Scan for the cell matching the given text and deliver its (X, Y) coordinate at center. 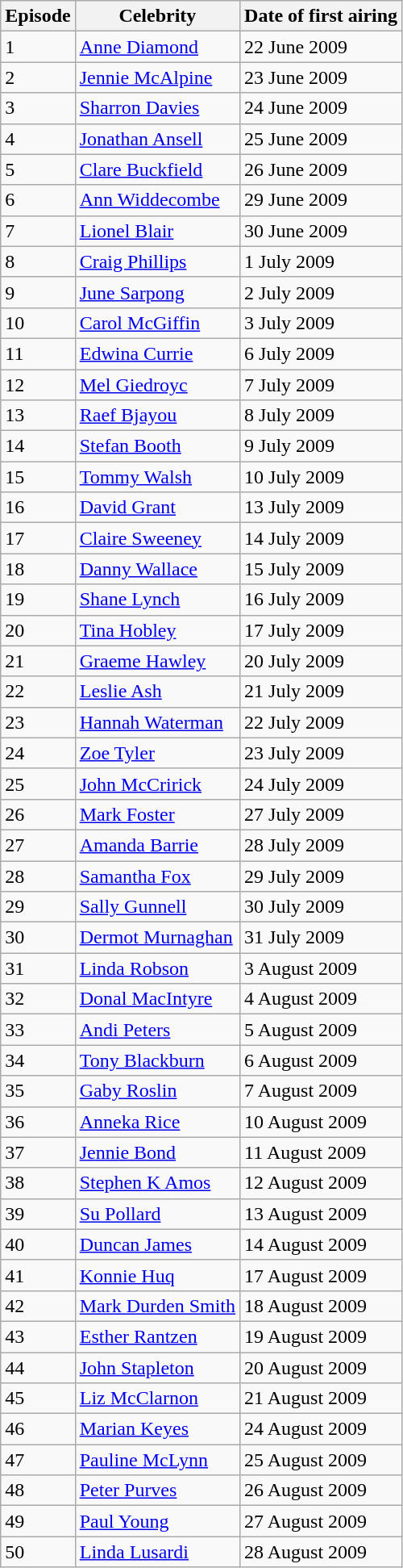
John McCririck (157, 784)
49 (38, 1521)
Mark Foster (157, 814)
19 (38, 600)
2 July 2009 (321, 292)
Linda Lusardi (157, 1552)
31 July 2009 (321, 938)
21 (38, 661)
14 July 2009 (321, 538)
7 July 2009 (321, 385)
Ann Widdecombe (157, 200)
24 (38, 753)
27 August 2009 (321, 1521)
13 August 2009 (321, 1214)
22 July 2009 (321, 722)
2 (38, 77)
Danny Wallace (157, 569)
Tina Hobley (157, 630)
Edwina Currie (157, 353)
36 (38, 1122)
Hannah Waterman (157, 722)
8 July 2009 (321, 416)
32 (38, 999)
Shane Lynch (157, 600)
Lionel Blair (157, 231)
11 (38, 353)
17 (38, 538)
20 July 2009 (321, 661)
24 July 2009 (321, 784)
Mark Durden Smith (157, 1306)
6 July 2009 (321, 353)
19 August 2009 (321, 1336)
Jennie Bond (157, 1152)
17 August 2009 (321, 1275)
Anneka Rice (157, 1122)
Esther Rantzen (157, 1336)
7 August 2009 (321, 1091)
13 (38, 416)
Dermot Murnaghan (157, 938)
28 (38, 876)
20 August 2009 (321, 1368)
26 June 2009 (321, 169)
29 June 2009 (321, 200)
34 (38, 1060)
Graeme Hawley (157, 661)
Su Pollard (157, 1214)
24 June 2009 (321, 108)
Claire Sweeney (157, 538)
3 July 2009 (321, 323)
Marian Keyes (157, 1429)
26 August 2009 (321, 1491)
30 June 2009 (321, 231)
8 (38, 261)
Stefan Booth (157, 446)
7 (38, 231)
Tommy Walsh (157, 477)
39 (38, 1214)
28 August 2009 (321, 1552)
29 July 2009 (321, 876)
3 (38, 108)
30 (38, 938)
5 (38, 169)
23 June 2009 (321, 77)
Samantha Fox (157, 876)
40 (38, 1244)
Duncan James (157, 1244)
27 July 2009 (321, 814)
14 August 2009 (321, 1244)
47 (38, 1460)
Peter Purves (157, 1491)
Liz McClarnon (157, 1399)
Sally Gunnell (157, 907)
41 (38, 1275)
4 (38, 139)
27 (38, 845)
26 (38, 814)
Jonathan Ansell (157, 139)
Sharron Davies (157, 108)
25 June 2009 (321, 139)
Craig Phillips (157, 261)
June Sarpong (157, 292)
Celebrity (157, 16)
9 July 2009 (321, 446)
David Grant (157, 508)
John Stapleton (157, 1368)
25 August 2009 (321, 1460)
6 August 2009 (321, 1060)
37 (38, 1152)
18 August 2009 (321, 1306)
Clare Buckfield (157, 169)
15 (38, 477)
35 (38, 1091)
12 (38, 385)
23 (38, 722)
20 (38, 630)
12 August 2009 (321, 1183)
16 (38, 508)
15 July 2009 (321, 569)
24 August 2009 (321, 1429)
Episode (38, 16)
23 July 2009 (321, 753)
Amanda Barrie (157, 845)
1 (38, 47)
Stephen K Amos (157, 1183)
38 (38, 1183)
Konnie Huq (157, 1275)
21 August 2009 (321, 1399)
9 (38, 292)
33 (38, 1030)
43 (38, 1336)
18 (38, 569)
Donal MacIntyre (157, 999)
1 July 2009 (321, 261)
17 July 2009 (321, 630)
22 (38, 692)
10 (38, 323)
10 July 2009 (321, 477)
Date of first airing (321, 16)
Paul Young (157, 1521)
14 (38, 446)
4 August 2009 (321, 999)
25 (38, 784)
3 August 2009 (321, 968)
46 (38, 1429)
Zoe Tyler (157, 753)
Mel Giedroyc (157, 385)
Linda Robson (157, 968)
Carol McGiffin (157, 323)
28 July 2009 (321, 845)
Jennie McAlpine (157, 77)
Anne Diamond (157, 47)
Pauline McLynn (157, 1460)
Tony Blackburn (157, 1060)
Andi Peters (157, 1030)
Gaby Roslin (157, 1091)
21 July 2009 (321, 692)
30 July 2009 (321, 907)
10 August 2009 (321, 1122)
22 June 2009 (321, 47)
42 (38, 1306)
6 (38, 200)
Raef Bjayou (157, 416)
29 (38, 907)
11 August 2009 (321, 1152)
5 August 2009 (321, 1030)
13 July 2009 (321, 508)
44 (38, 1368)
16 July 2009 (321, 600)
50 (38, 1552)
31 (38, 968)
48 (38, 1491)
Leslie Ash (157, 692)
45 (38, 1399)
